From the cell containing the given text, extract its center point as (x, y) coordinate. 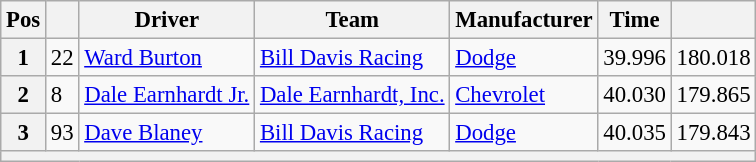
Driver (167, 20)
8 (62, 95)
Dale Earnhardt, Inc. (352, 95)
Dave Blaney (167, 133)
1 (24, 58)
40.035 (634, 133)
22 (62, 58)
Manufacturer (524, 20)
Time (634, 20)
Dale Earnhardt Jr. (167, 95)
Ward Burton (167, 58)
40.030 (634, 95)
179.843 (714, 133)
180.018 (714, 58)
Team (352, 20)
Chevrolet (524, 95)
179.865 (714, 95)
Pos (24, 20)
2 (24, 95)
3 (24, 133)
39.996 (634, 58)
93 (62, 133)
